Extract the (x, y) coordinate from the center of the cell holding the provided text.  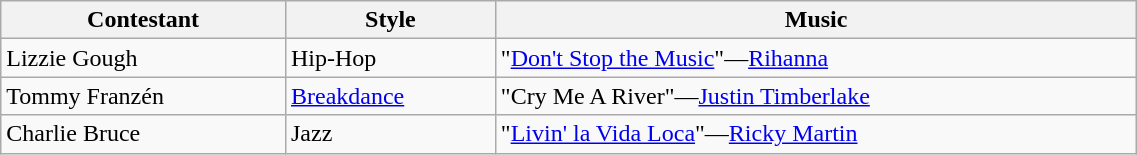
Hip-Hop (390, 58)
"Cry Me A River"—Justin Timberlake (816, 96)
Contestant (144, 20)
Lizzie Gough (144, 58)
Charlie Bruce (144, 134)
Music (816, 20)
Jazz (390, 134)
Breakdance (390, 96)
Style (390, 20)
"Livin' la Vida Loca"—Ricky Martin (816, 134)
"Don't Stop the Music"—Rihanna (816, 58)
Tommy Franzén (144, 96)
